Detect which cell encompasses the target text, then output its [x, y] center coordinate. 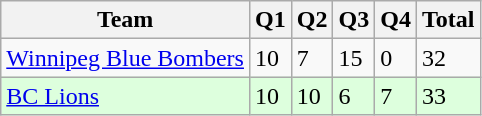
0 [396, 58]
Q4 [396, 20]
Winnipeg Blue Bombers [126, 58]
15 [354, 58]
Team [126, 20]
6 [354, 96]
Q1 [270, 20]
Q2 [312, 20]
BC Lions [126, 96]
32 [448, 58]
33 [448, 96]
Q3 [354, 20]
Total [448, 20]
